Scan for the cell matching the given text and deliver its (x, y) coordinate at center. 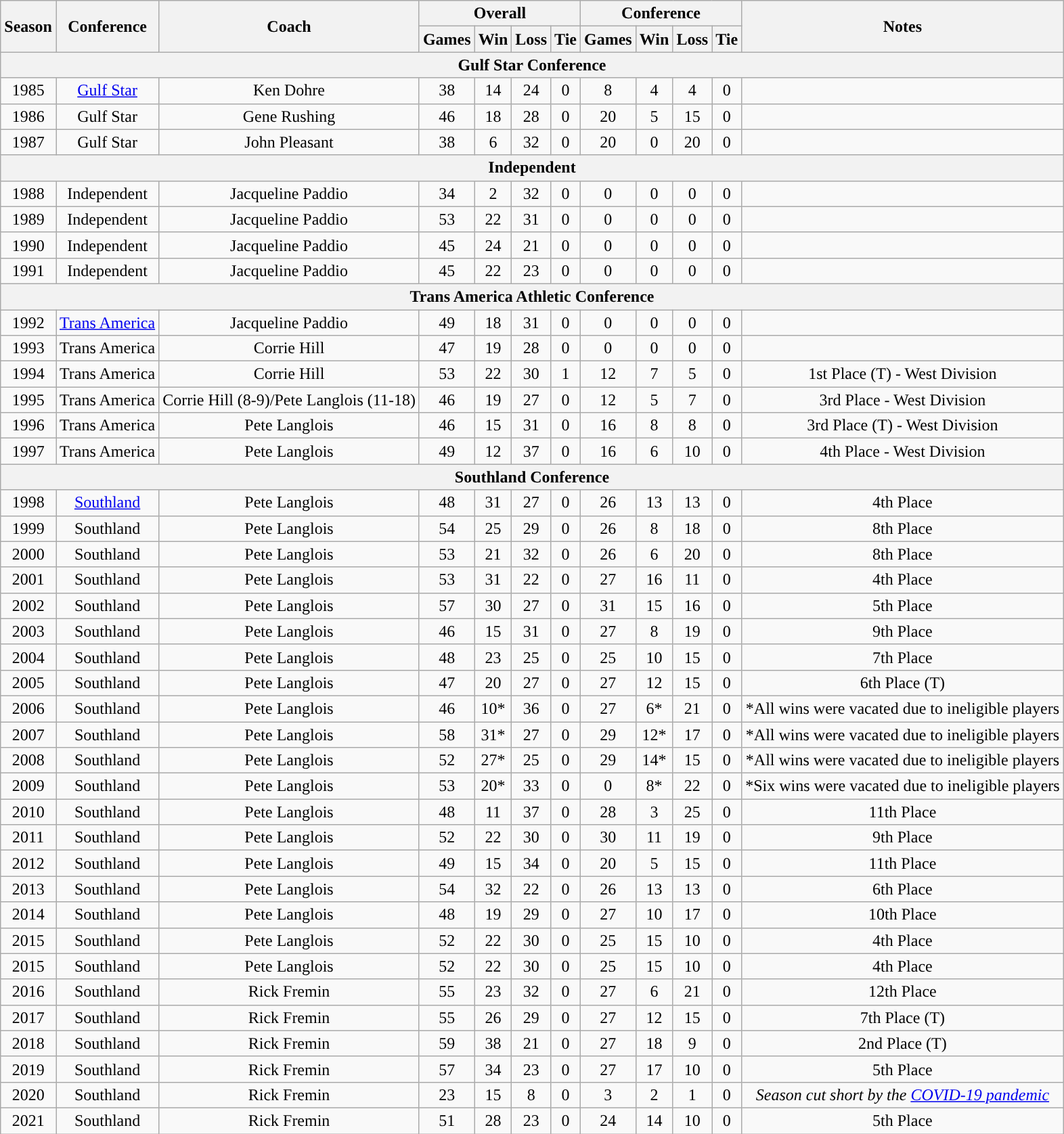
6* (654, 708)
1998 (28, 503)
2001 (28, 580)
1999 (28, 528)
2004 (28, 657)
33 (531, 786)
1987 (28, 142)
2011 (28, 838)
1991 (28, 271)
2005 (28, 683)
1985 (28, 91)
12* (654, 734)
2017 (28, 1018)
10* (493, 708)
51 (447, 1120)
Ken Dohre (290, 91)
1989 (28, 219)
Coach (290, 26)
1988 (28, 194)
2009 (28, 786)
1996 (28, 426)
1992 (28, 323)
1st Place (T) - West Division (903, 374)
7th Place (T) (903, 1018)
3rd Place - West Division (903, 400)
John Pleasant (290, 142)
2019 (28, 1069)
10th Place (903, 915)
9 (692, 1043)
Gulf Star Conference (532, 65)
Overall (500, 14)
2012 (28, 863)
36 (531, 708)
14* (654, 761)
59 (447, 1043)
6th Place (903, 889)
1990 (28, 245)
27* (493, 761)
2000 (28, 554)
Season (28, 26)
2008 (28, 761)
20* (493, 786)
2018 (28, 1043)
58 (447, 734)
2006 (28, 708)
12th Place (903, 992)
2013 (28, 889)
6th Place (T) (903, 683)
7th Place (903, 657)
1993 (28, 348)
1994 (28, 374)
8* (654, 786)
Southland Conference (532, 477)
2nd Place (T) (903, 1043)
2016 (28, 992)
2010 (28, 812)
1995 (28, 400)
2002 (28, 606)
4th Place - West Division (903, 451)
2003 (28, 631)
Season cut short by the COVID-19 pandemic (903, 1095)
2014 (28, 915)
*Six wins were vacated due to ineligible players (903, 786)
Trans America Athletic Conference (532, 296)
2020 (28, 1095)
2007 (28, 734)
Corrie Hill (8-9)/Pete Langlois (11-18) (290, 400)
1997 (28, 451)
31* (493, 734)
Gene Rushing (290, 116)
2021 (28, 1120)
3rd Place (T) - West Division (903, 426)
Notes (903, 26)
1986 (28, 116)
